Identify which cell holds the provided text, then report its [X, Y] central coordinate. 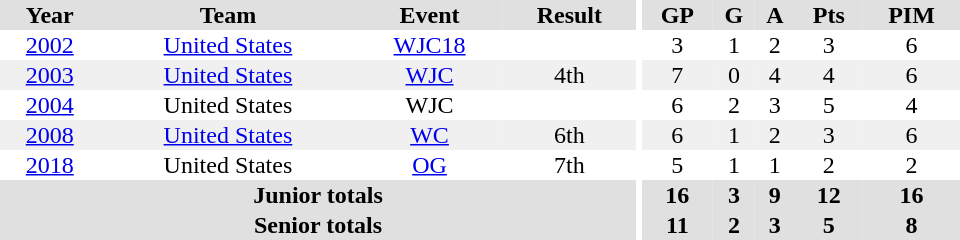
2018 [50, 165]
7th [570, 165]
Event [429, 15]
Result [570, 15]
Team [228, 15]
GP [678, 15]
PIM [912, 15]
9 [775, 195]
11 [678, 225]
WJC18 [429, 45]
2004 [50, 105]
0 [734, 75]
Pts [829, 15]
4th [570, 75]
6th [570, 135]
2008 [50, 135]
A [775, 15]
12 [829, 195]
G [734, 15]
8 [912, 225]
7 [678, 75]
Year [50, 15]
2003 [50, 75]
2002 [50, 45]
OG [429, 165]
Junior totals [318, 195]
Senior totals [318, 225]
WC [429, 135]
